Output the (x, y) coordinate of the center of the cell containing the given text.  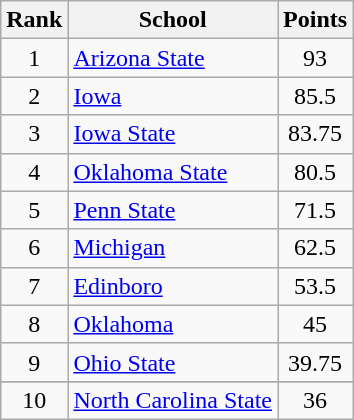
Points (316, 20)
Arizona State (173, 58)
Oklahoma (173, 324)
5 (34, 210)
School (173, 20)
Ohio State (173, 362)
80.5 (316, 172)
53.5 (316, 286)
36 (316, 400)
6 (34, 248)
83.75 (316, 134)
71.5 (316, 210)
8 (34, 324)
4 (34, 172)
1 (34, 58)
2 (34, 96)
39.75 (316, 362)
Oklahoma State (173, 172)
Michigan (173, 248)
9 (34, 362)
85.5 (316, 96)
62.5 (316, 248)
North Carolina State (173, 400)
10 (34, 400)
Iowa (173, 96)
Iowa State (173, 134)
45 (316, 324)
Penn State (173, 210)
7 (34, 286)
3 (34, 134)
Edinboro (173, 286)
Rank (34, 20)
93 (316, 58)
